Determine the [x, y] coordinate at the center of the cell enclosing the given text.  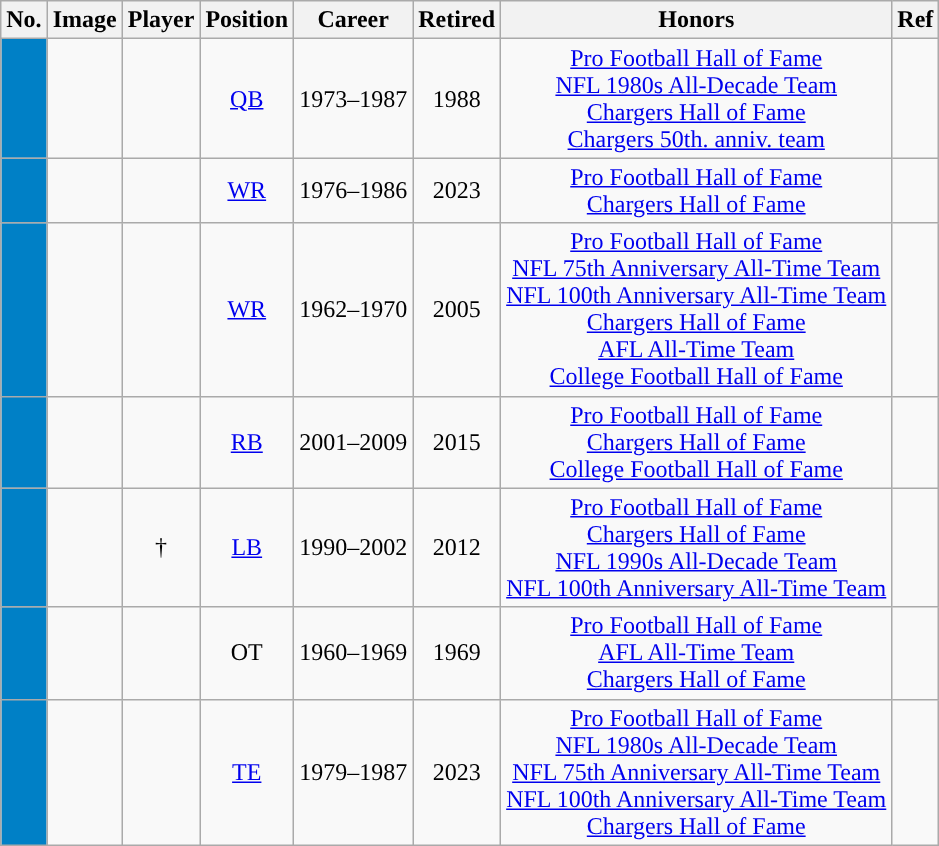
Pro Football Hall of FameAFL All-Time TeamChargers Hall of Fame [696, 653]
Pro Football Hall of FameChargers Hall of FameNFL 1990s All-Decade TeamNFL 100th Anniversary All-Time Team [696, 548]
Player [161, 20]
1988 [457, 98]
Pro Football Hall of FameNFL 1980s All-Decade TeamNFL 75th Anniversary All-Time TeamNFL 100th Anniversary All-Time TeamChargers Hall of Fame [696, 772]
Ref [916, 20]
RB [247, 442]
2001–2009 [354, 442]
1969 [457, 653]
OT [247, 653]
† [161, 548]
Image [84, 20]
No. [24, 20]
TE [247, 772]
Pro Football Hall of FameNFL 1980s All-Decade TeamChargers Hall of FameChargers 50th. anniv. team [696, 98]
2012 [457, 548]
1973–1987 [354, 98]
Retired [457, 20]
Honors [696, 20]
1962–1970 [354, 310]
2005 [457, 310]
1979–1987 [354, 772]
1976–1986 [354, 190]
Career [354, 20]
Pro Football Hall of Fame Chargers Hall of Fame [696, 190]
1960–1969 [354, 653]
Pro Football Hall of FameChargers Hall of FameCollege Football Hall of Fame [696, 442]
Position [247, 20]
LB [247, 548]
QB [247, 98]
1990–2002 [354, 548]
2015 [457, 442]
